For the text-containing cell, return its midpoint in (X, Y) coordinate format. 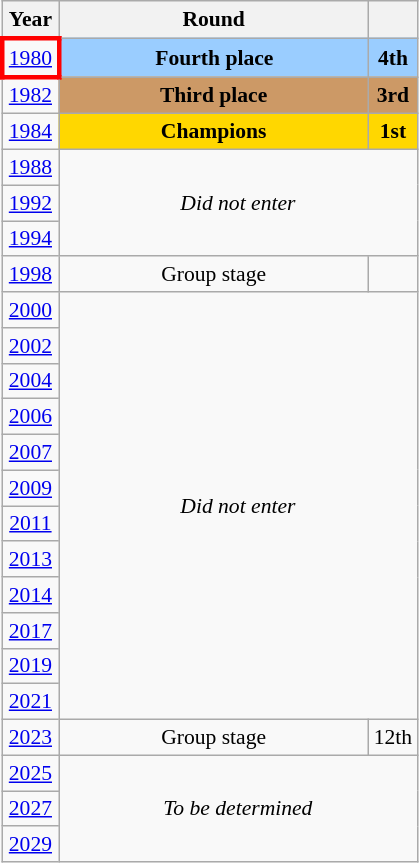
2011 (30, 524)
1980 (30, 58)
2017 (30, 631)
2025 (30, 773)
2023 (30, 738)
Champions (214, 132)
2006 (30, 417)
2029 (30, 845)
2027 (30, 809)
4th (394, 58)
1st (394, 132)
Third place (214, 96)
1984 (30, 132)
1988 (30, 168)
2004 (30, 381)
1998 (30, 275)
2019 (30, 666)
Round (214, 20)
2013 (30, 560)
1994 (30, 239)
2014 (30, 595)
Year (30, 20)
2021 (30, 702)
2009 (30, 488)
1992 (30, 203)
2002 (30, 346)
1982 (30, 96)
12th (394, 738)
To be determined (238, 808)
2007 (30, 453)
3rd (394, 96)
Fourth place (214, 58)
2000 (30, 310)
